Find where the given text appears and provide that cell's center as [x, y] coordinate. 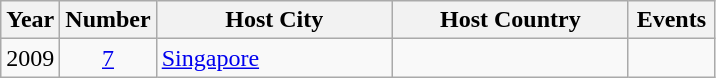
7 [108, 58]
Number [108, 20]
Host City [274, 20]
Singapore [274, 58]
2009 [30, 58]
Events [671, 20]
Host Country [510, 20]
Year [30, 20]
